Output the (X, Y) coordinate of the center of the cell containing the given text.  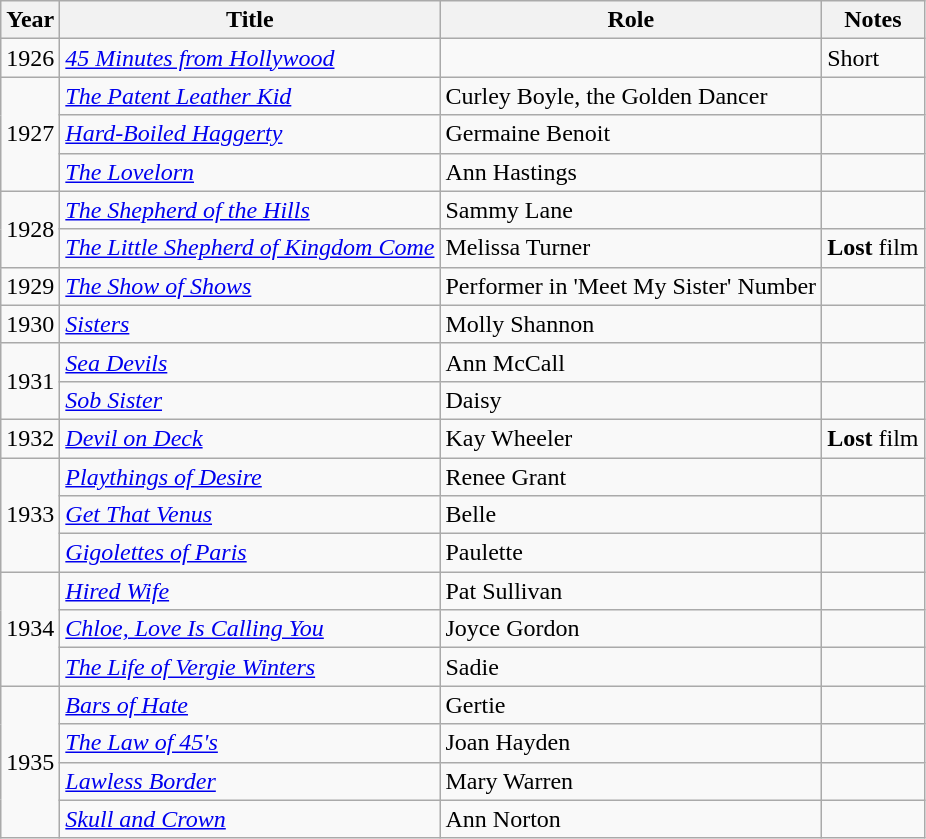
Notes (873, 20)
Gertie (631, 705)
Curley Boyle, the Golden Dancer (631, 96)
Belle (631, 515)
1935 (30, 762)
Sammy Lane (631, 210)
Sisters (250, 324)
The Show of Shows (250, 286)
1928 (30, 229)
Hard-Boiled Haggerty (250, 134)
Short (873, 58)
Renee Grant (631, 477)
The Law of 45's (250, 743)
Get That Venus (250, 515)
Sea Devils (250, 362)
Ann Norton (631, 819)
Lawless Border (250, 781)
Germaine Benoit (631, 134)
Joyce Gordon (631, 629)
Paulette (631, 553)
1930 (30, 324)
Mary Warren (631, 781)
The Shepherd of the Hills (250, 210)
Performer in 'Meet My Sister' Number (631, 286)
Gigolettes of Paris (250, 553)
Ann McCall (631, 362)
Daisy (631, 400)
Melissa Turner (631, 248)
Skull and Crown (250, 819)
The Lovelorn (250, 172)
Sob Sister (250, 400)
Role (631, 20)
1926 (30, 58)
Molly Shannon (631, 324)
Ann Hastings (631, 172)
Title (250, 20)
1932 (30, 438)
45 Minutes from Hollywood (250, 58)
1927 (30, 134)
The Life of Vergie Winters (250, 667)
The Patent Leather Kid (250, 96)
1934 (30, 629)
Playthings of Desire (250, 477)
Year (30, 20)
1931 (30, 381)
1929 (30, 286)
Chloe, Love Is Calling You (250, 629)
Kay Wheeler (631, 438)
Devil on Deck (250, 438)
Bars of Hate (250, 705)
1933 (30, 515)
Hired Wife (250, 591)
Pat Sullivan (631, 591)
Joan Hayden (631, 743)
Sadie (631, 667)
The Little Shepherd of Kingdom Come (250, 248)
